From the cell containing the given text, extract its center point as (X, Y) coordinate. 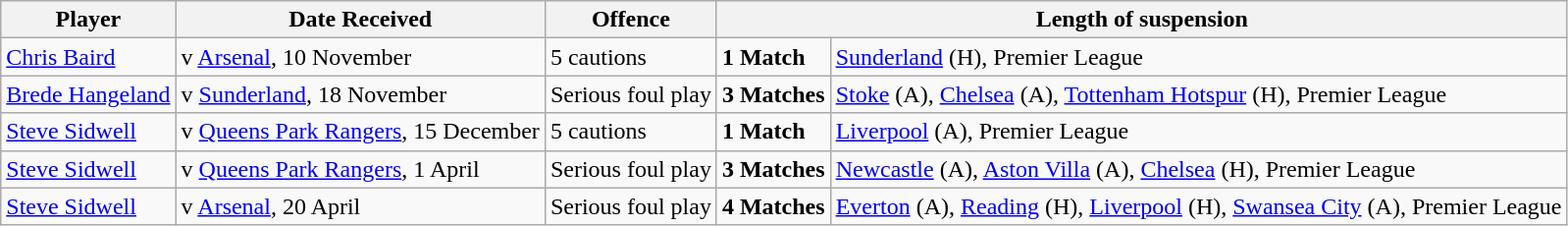
Length of suspension (1142, 20)
Newcastle (A), Aston Villa (A), Chelsea (H), Premier League (1199, 169)
Chris Baird (88, 57)
v Queens Park Rangers, 15 December (360, 132)
Stoke (A), Chelsea (A), Tottenham Hotspur (H), Premier League (1199, 94)
Player (88, 20)
Liverpool (A), Premier League (1199, 132)
v Arsenal, 10 November (360, 57)
v Queens Park Rangers, 1 April (360, 169)
Offence (630, 20)
v Sunderland, 18 November (360, 94)
Sunderland (H), Premier League (1199, 57)
Brede Hangeland (88, 94)
v Arsenal, 20 April (360, 206)
Date Received (360, 20)
4 Matches (773, 206)
Everton (A), Reading (H), Liverpool (H), Swansea City (A), Premier League (1199, 206)
